Identify which cell holds the provided text, then report its [X, Y] central coordinate. 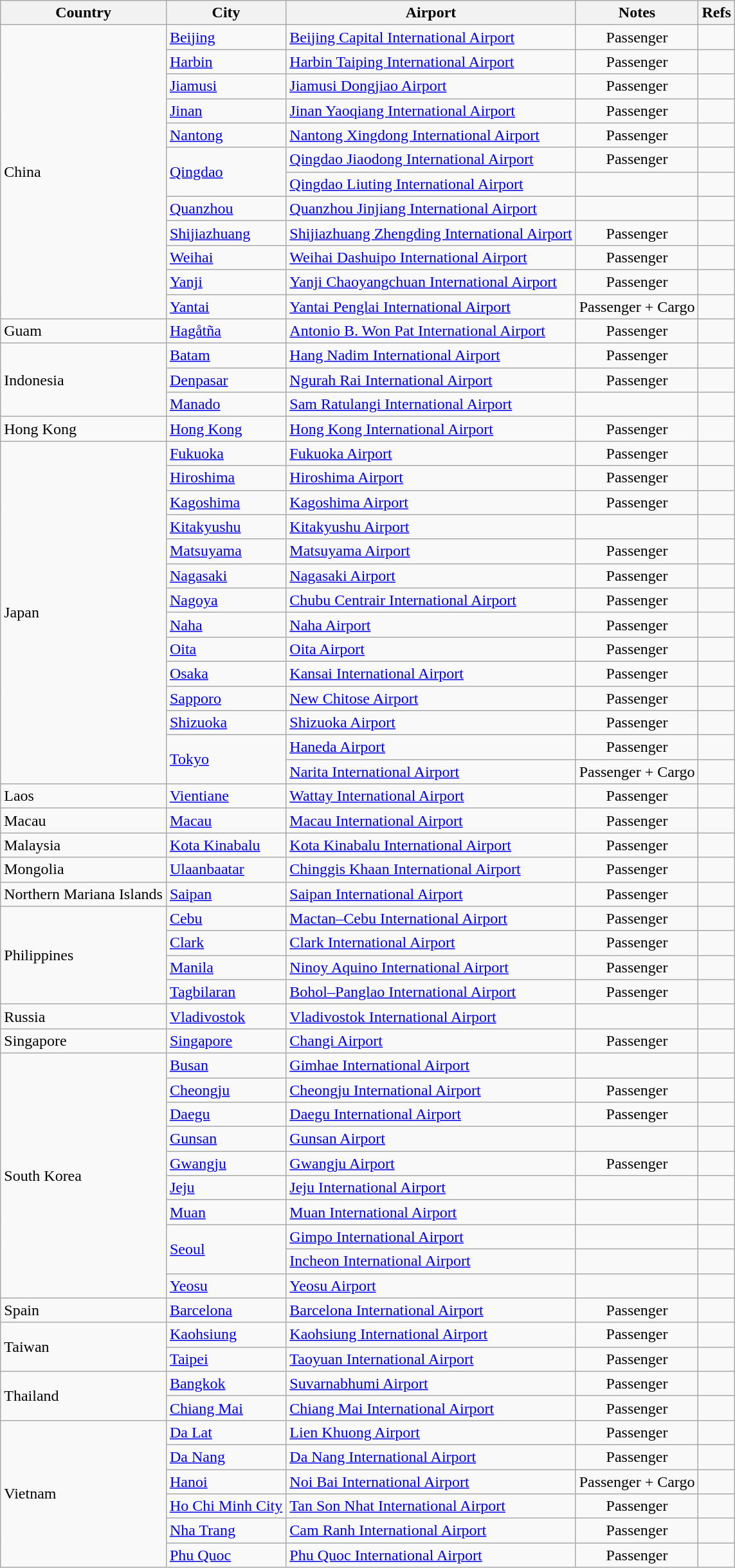
Noi Bai International Airport [431, 1481]
Tagbilaran [226, 992]
Hiroshima Airport [431, 478]
Nantong Xingdong International Airport [431, 135]
Nantong [226, 135]
Saipan [226, 894]
Vladivostok International Airport [431, 1016]
Yantai Penglai International Airport [431, 307]
Vientiane [226, 796]
Macau International Airport [431, 821]
Cebu [226, 918]
Japan [84, 612]
Gwangju [226, 1163]
Kota Kinabalu [226, 845]
Russia [84, 1016]
Jiamusi [226, 86]
Matsuyama Airport [431, 551]
Sapporo [226, 698]
Phu Quoc [226, 1555]
Barcelona International Airport [431, 1310]
Ngurah Rai International Airport [431, 380]
Busan [226, 1065]
Tan Son Nhat International Airport [431, 1506]
Hiroshima [226, 478]
Manado [226, 405]
Malaysia [84, 845]
Yeosu Airport [431, 1286]
Naha [226, 624]
Muan [226, 1212]
Qingdao Liuting International Airport [431, 184]
Ho Chi Minh City [226, 1506]
Qingdao Jiaodong International Airport [431, 160]
Weihai Dashuipo International Airport [431, 257]
Gwangju Airport [431, 1163]
Barcelona [226, 1310]
Cheongju [226, 1090]
South Korea [84, 1176]
Gimhae International Airport [431, 1065]
Jinan Yaoqiang International Airport [431, 111]
Refs [716, 13]
Gunsan [226, 1139]
Beijing [226, 37]
Nagasaki Airport [431, 576]
Tokyo [226, 760]
China [84, 172]
Clark International Airport [431, 943]
Mactan–Cebu International Airport [431, 918]
Kansai International Airport [431, 673]
Jiamusi Dongjiao Airport [431, 86]
Oita [226, 649]
Clark [226, 943]
Kagoshima Airport [431, 502]
Fukuoka Airport [431, 453]
Manila [226, 967]
Shizuoka [226, 723]
Laos [84, 796]
Matsuyama [226, 551]
Phu Quoc International Airport [431, 1555]
Osaka [226, 673]
Kitakyushu [226, 527]
Batam [226, 356]
Hanoi [226, 1481]
Kitakyushu Airport [431, 527]
Taipei [226, 1359]
Narita International Airport [431, 772]
Hang Nadim International Airport [431, 356]
Seoul [226, 1249]
Sam Ratulangi International Airport [431, 405]
Yanji [226, 282]
Da Lat [226, 1432]
New Chitose Airport [431, 698]
Qingdao [226, 172]
Saipan International Airport [431, 894]
Chiang Mai [226, 1408]
Guam [84, 331]
Muan International Airport [431, 1212]
Spain [84, 1310]
Northern Mariana Islands [84, 894]
Country [84, 13]
Taoyuan International Airport [431, 1359]
Changi Airport [431, 1041]
Daegu International Airport [431, 1115]
Kagoshima [226, 502]
Fukuoka [226, 453]
Bohol–Panglao International Airport [431, 992]
Gimpo International Airport [431, 1237]
Suvarnabhumi Airport [431, 1383]
Vietnam [84, 1493]
Vladivostok [226, 1016]
Oita Airport [431, 649]
Kota Kinabalu International Airport [431, 845]
Nagasaki [226, 576]
Antonio B. Won Pat International Airport [431, 331]
Harbin Taiping International Airport [431, 62]
Airport [431, 13]
Lien Khuong Airport [431, 1432]
Ulaanbaatar [226, 870]
Philippines [84, 955]
Chubu Centrair International Airport [431, 600]
Weihai [226, 257]
Bangkok [226, 1383]
Shizuoka Airport [431, 723]
Yeosu [226, 1286]
Jeju [226, 1188]
Mongolia [84, 870]
Hagåtña [226, 331]
Denpasar [226, 380]
Gunsan Airport [431, 1139]
Wattay International Airport [431, 796]
Jinan [226, 111]
Quanzhou Jinjiang International Airport [431, 208]
Kaohsiung [226, 1335]
Cheongju International Airport [431, 1090]
Da Nang International Airport [431, 1457]
Hong Kong International Airport [431, 429]
Shijiazhuang Zhengding International Airport [431, 233]
City [226, 13]
Jeju International Airport [431, 1188]
Incheon International Airport [431, 1261]
Nagoya [226, 600]
Notes [637, 13]
Nha Trang [226, 1531]
Ninoy Aquino International Airport [431, 967]
Thailand [84, 1396]
Da Nang [226, 1457]
Haneda Airport [431, 747]
Chinggis Khaan International Airport [431, 870]
Kaohsiung International Airport [431, 1335]
Quanzhou [226, 208]
Naha Airport [431, 624]
Taiwan [84, 1347]
Indonesia [84, 380]
Beijing Capital International Airport [431, 37]
Harbin [226, 62]
Chiang Mai International Airport [431, 1408]
Yantai [226, 307]
Yanji Chaoyangchuan International Airport [431, 282]
Shijiazhuang [226, 233]
Cam Ranh International Airport [431, 1531]
Daegu [226, 1115]
